Extract the [x, y] coordinate from the center of the cell holding the provided text.  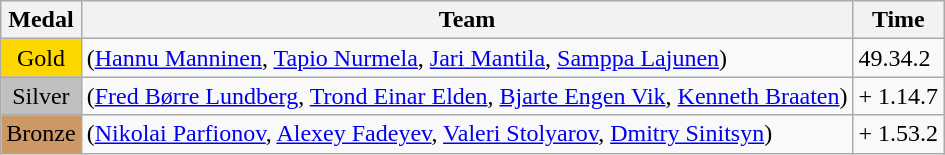
Time [898, 20]
+ 1.14.7 [898, 96]
(Fred Børre Lundberg, Trond Einar Elden, Bjarte Engen Vik, Kenneth Braaten) [467, 96]
Medal [41, 20]
49.34.2 [898, 58]
Gold [41, 58]
+ 1.53.2 [898, 134]
Bronze [41, 134]
Team [467, 20]
(Nikolai Parfionov, Alexey Fadeyev, Valeri Stolyarov, Dmitry Sinitsyn) [467, 134]
Silver [41, 96]
(Hannu Manninen, Tapio Nurmela, Jari Mantila, Samppa Lajunen) [467, 58]
